For the text-containing cell, return its midpoint in (X, Y) coordinate format. 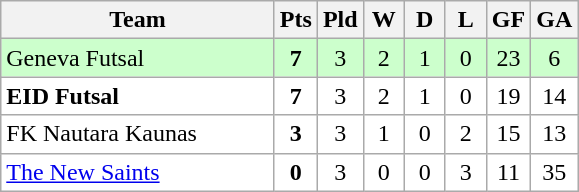
D (424, 20)
EID Futsal (138, 96)
23 (508, 58)
Pts (296, 20)
L (466, 20)
14 (554, 96)
GF (508, 20)
GA (554, 20)
6 (554, 58)
Team (138, 20)
Geneva Futsal (138, 58)
35 (554, 172)
Pld (340, 20)
13 (554, 134)
FK Nautara Kaunas (138, 134)
The New Saints (138, 172)
W (384, 20)
11 (508, 172)
15 (508, 134)
19 (508, 96)
